Detect which cell encompasses the target text, then output its [x, y] center coordinate. 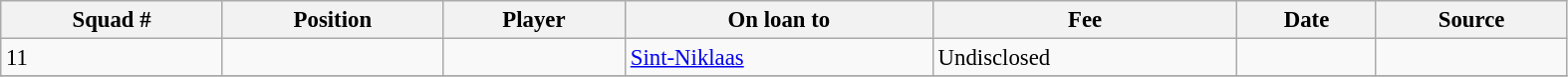
Position [333, 20]
Undisclosed [1085, 58]
Fee [1085, 20]
11 [112, 58]
Source [1471, 20]
Squad # [112, 20]
Player [534, 20]
Sint-Niklaas [779, 58]
On loan to [779, 20]
Date [1307, 20]
